Identify which cell holds the provided text, then report its [X, Y] central coordinate. 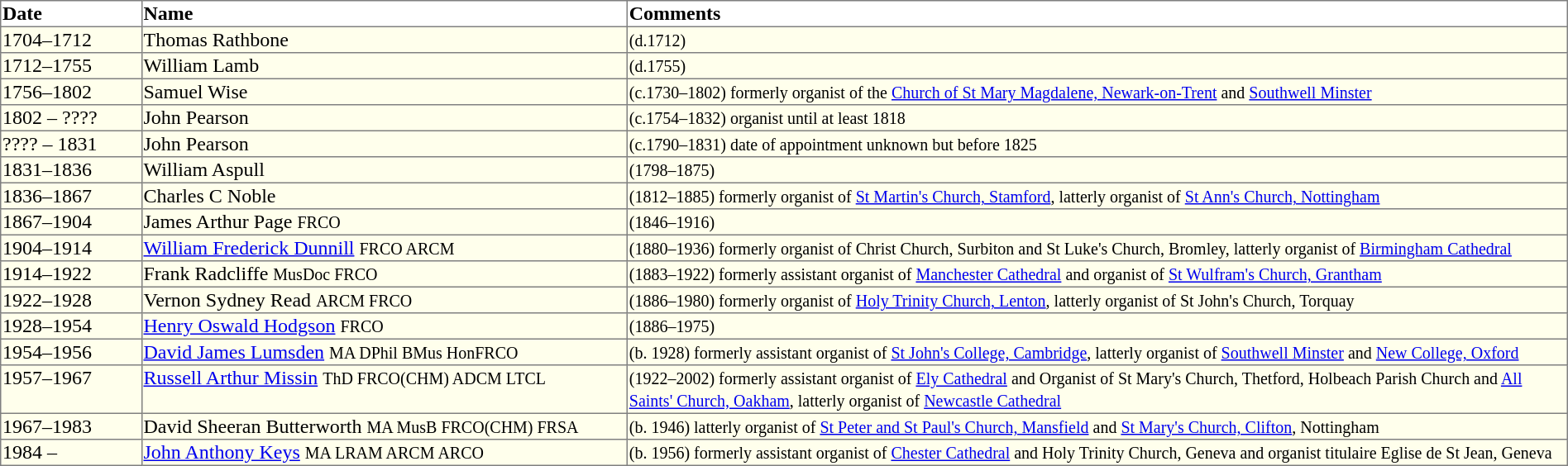
1712–1755 [71, 66]
William Aspull [384, 170]
Frank Radcliffe MusDoc FRCO [384, 274]
1984 – [71, 453]
David Sheeran Butterworth MA MusB FRCO(CHM) FRSA [384, 426]
1904–1914 [71, 248]
Name [384, 14]
1954–1956 [71, 352]
1802 – ???? [71, 118]
1967–1983 [71, 426]
???? – 1831 [71, 144]
Charles C Noble [384, 196]
(c.1790–1831) date of appointment unknown but before 1825 [1098, 144]
(1880–1936) formerly organist of Christ Church, Surbiton and St Luke's Church, Bromley, latterly organist of Birmingham Cathedral [1098, 248]
(1886–1975) [1098, 326]
(1798–1875) [1098, 170]
William Frederick Dunnill FRCO ARCM [384, 248]
1922–1928 [71, 300]
(1883–1922) formerly assistant organist of Manchester Cathedral and organist of St Wulfram's Church, Grantham [1098, 274]
1957–1967 [71, 389]
(1812–1885) formerly organist of St Martin's Church, Stamford, latterly organist of St Ann's Church, Nottingham [1098, 196]
1867–1904 [71, 222]
(d.1755) [1098, 66]
David James Lumsden MA DPhil BMus HonFRCO [384, 352]
1704–1712 [71, 40]
1928–1954 [71, 326]
Vernon Sydney Read ARCM FRCO [384, 300]
Date [71, 14]
Henry Oswald Hodgson FRCO [384, 326]
(b. 1946) latterly organist of St Peter and St Paul's Church, Mansfield and St Mary's Church, Clifton, Nottingham [1098, 426]
(c.1730–1802) formerly organist of the Church of St Mary Magdalene, Newark-on-Trent and Southwell Minster [1098, 92]
1914–1922 [71, 274]
(1886–1980) formerly organist of Holy Trinity Church, Lenton, latterly organist of St John's Church, Torquay [1098, 300]
(1846–1916) [1098, 222]
(c.1754–1832) organist until at least 1818 [1098, 118]
(b. 1928) formerly assistant organist of St John's College, Cambridge, latterly organist of Southwell Minster and New College, Oxford [1098, 352]
1831–1836 [71, 170]
William Lamb [384, 66]
Comments [1098, 14]
(d.1712) [1098, 40]
Samuel Wise [384, 92]
Russell Arthur Missin ThD FRCO(CHM) ADCM LTCL [384, 389]
(b. 1956) formerly assistant organist of Chester Cathedral and Holy Trinity Church, Geneva and organist titulaire Eglise de St Jean, Geneva [1098, 453]
1756–1802 [71, 92]
John Anthony Keys MA LRAM ARCM ARCO [384, 453]
1836–1867 [71, 196]
James Arthur Page FRCO [384, 222]
Thomas Rathbone [384, 40]
